Determine the [x, y] coordinate at the center of the cell enclosing the given text.  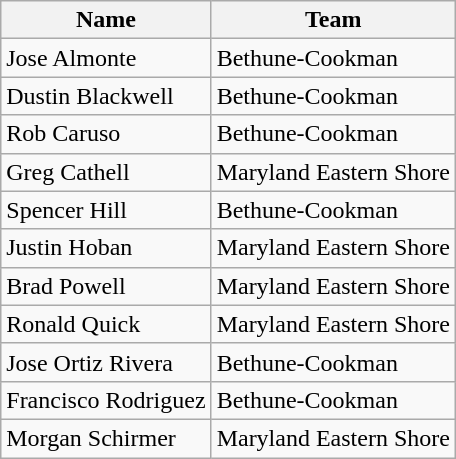
Name [106, 20]
Jose Almonte [106, 58]
Rob Caruso [106, 134]
Ronald Quick [106, 324]
Morgan Schirmer [106, 438]
Team [333, 20]
Justin Hoban [106, 248]
Francisco Rodriguez [106, 400]
Spencer Hill [106, 210]
Brad Powell [106, 286]
Jose Ortiz Rivera [106, 362]
Greg Cathell [106, 172]
Dustin Blackwell [106, 96]
